Locate the cell with the specified text and output its (x, y) center coordinate. 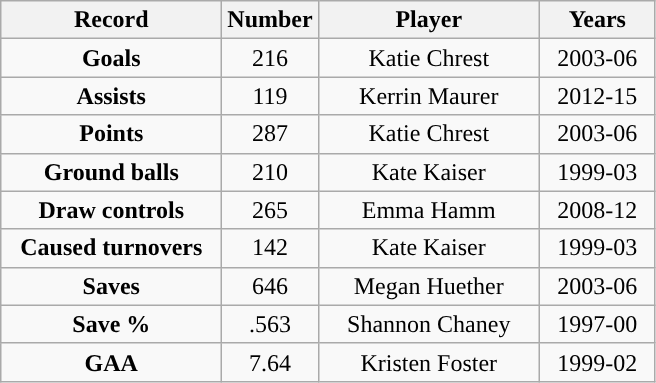
1997-00 (597, 324)
Number (270, 20)
Kristen Foster (428, 362)
2008-12 (597, 210)
Kerrin Maurer (428, 96)
.563 (270, 324)
142 (270, 248)
Years (597, 20)
Ground balls (112, 172)
287 (270, 134)
Points (112, 134)
Shannon Chaney (428, 324)
Record (112, 20)
7.64 (270, 362)
210 (270, 172)
Goals (112, 58)
2012-15 (597, 96)
Draw controls (112, 210)
119 (270, 96)
Saves (112, 286)
646 (270, 286)
216 (270, 58)
1999-02 (597, 362)
Player (428, 20)
Caused turnovers (112, 248)
265 (270, 210)
Assists (112, 96)
Megan Huether (428, 286)
Save % (112, 324)
Emma Hamm (428, 210)
GAA (112, 362)
